Search for the cell housing the specified text and yield its (X, Y) center coordinate. 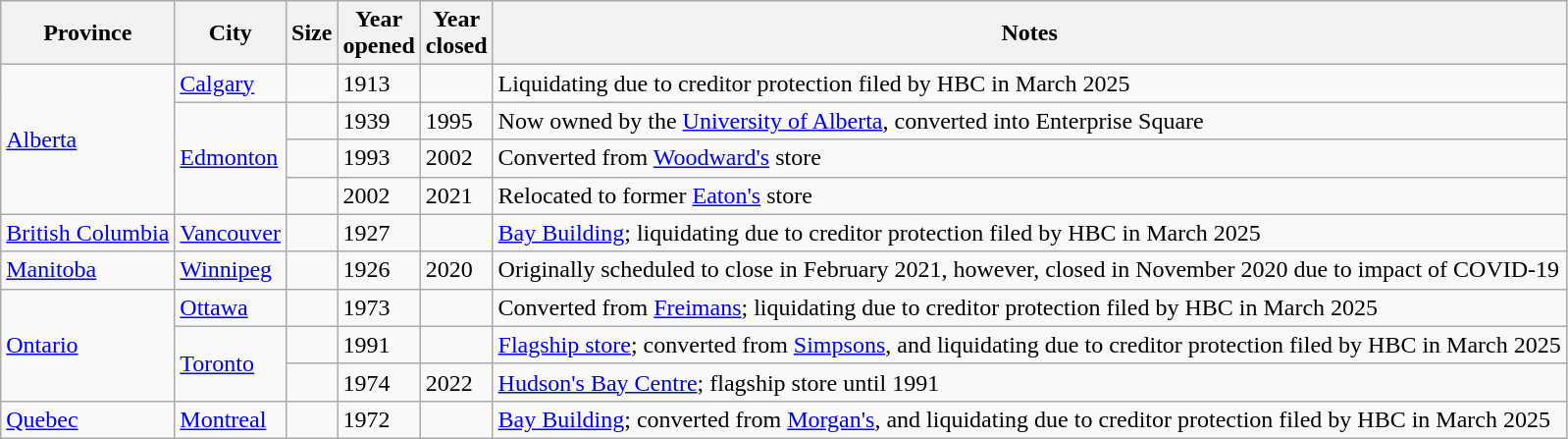
Size (312, 33)
1991 (379, 345)
Relocated to former Eaton's store (1029, 195)
Vancouver (231, 233)
Edmonton (231, 158)
Manitoba (88, 270)
Alberta (88, 139)
Liquidating due to creditor protection filed by HBC in March 2025 (1029, 83)
2022 (456, 382)
Now owned by the University of Alberta, converted into Enterprise Square (1029, 121)
1995 (456, 121)
Toronto (231, 363)
1939 (379, 121)
Province (88, 33)
2021 (456, 195)
1993 (379, 158)
Flagship store; converted from Simpsons, and liquidating due to creditor protection filed by HBC in March 2025 (1029, 345)
Yearclosed (456, 33)
British Columbia (88, 233)
1973 (379, 307)
1913 (379, 83)
Montreal (231, 419)
Converted from Freimans; liquidating due to creditor protection filed by HBC in March 2025 (1029, 307)
Ottawa (231, 307)
Ontario (88, 345)
City (231, 33)
Yearopened (379, 33)
Converted from Woodward's store (1029, 158)
Hudson's Bay Centre; flagship store until 1991 (1029, 382)
Bay Building; converted from Morgan's, and liquidating due to creditor protection filed by HBC in March 2025 (1029, 419)
1926 (379, 270)
Originally scheduled to close in February 2021, however, closed in November 2020 due to impact of COVID-19 (1029, 270)
Winnipeg (231, 270)
Quebec (88, 419)
1974 (379, 382)
1972 (379, 419)
Bay Building; liquidating due to creditor protection filed by HBC in March 2025 (1029, 233)
2020 (456, 270)
Notes (1029, 33)
1927 (379, 233)
Calgary (231, 83)
